Return the (x, y) coordinate for the center point of the cell that contains the specified text.  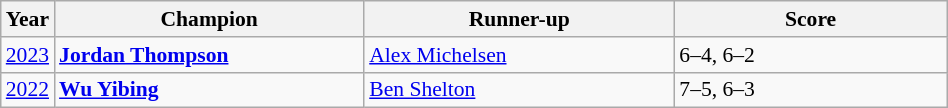
2023 (28, 55)
6–4, 6–2 (810, 55)
Wu Yibing (209, 90)
Jordan Thompson (209, 55)
Score (810, 19)
Champion (209, 19)
7–5, 6–3 (810, 90)
2022 (28, 90)
Ben Shelton (519, 90)
Runner-up (519, 19)
Alex Michelsen (519, 55)
Year (28, 19)
